From the cell containing the given text, extract its center point as (x, y) coordinate. 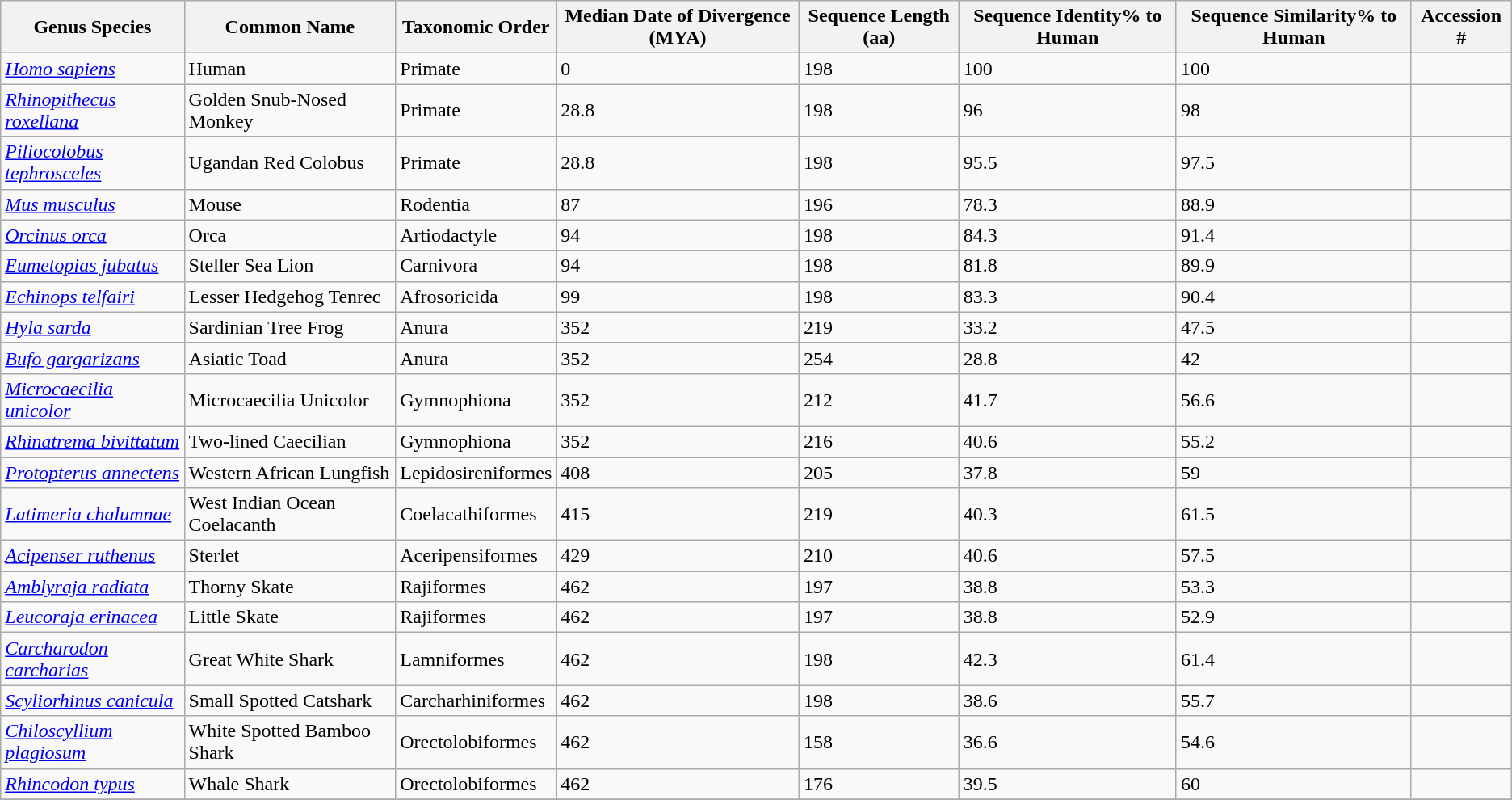
Chiloscyllium plagiosum (92, 742)
429 (678, 556)
Aceripensiformes (477, 556)
41.7 (1068, 399)
39.5 (1068, 784)
59 (1294, 473)
57.5 (1294, 556)
Small Spotted Catshark (290, 701)
61.4 (1294, 659)
Sterlet (290, 556)
Microcaecilia unicolor (92, 399)
Hyla sarda (92, 327)
Whale Shark (290, 784)
Sequence Length (aa) (879, 27)
205 (879, 473)
Protopterus annectens (92, 473)
Golden Snub-Nosed Monkey (290, 110)
84.3 (1068, 235)
Taxonomic Order (477, 27)
90.4 (1294, 297)
55.2 (1294, 441)
53.3 (1294, 587)
196 (879, 204)
Coelacathiformes (477, 514)
Sardinian Tree Frog (290, 327)
Carnivora (477, 266)
33.2 (1068, 327)
95.5 (1068, 163)
Two-lined Caecilian (290, 441)
Bufo gargarizans (92, 358)
97.5 (1294, 163)
Rhincodon typus (92, 784)
Human (290, 69)
98 (1294, 110)
42 (1294, 358)
47.5 (1294, 327)
0 (678, 69)
254 (879, 358)
408 (678, 473)
Sequence Identity% to Human (1068, 27)
81.8 (1068, 266)
Mus musculus (92, 204)
Sequence Similarity% to Human (1294, 27)
Genus Species (92, 27)
Ugandan Red Colobus (290, 163)
Rodentia (477, 204)
Asiatic Toad (290, 358)
61.5 (1294, 514)
Orcinus orca (92, 235)
212 (879, 399)
Piliocolobus tephrosceles (92, 163)
Echinops telfairi (92, 297)
Great White Shark (290, 659)
Common Name (290, 27)
78.3 (1068, 204)
42.3 (1068, 659)
60 (1294, 784)
52.9 (1294, 617)
89.9 (1294, 266)
Rhinatrema bivittatum (92, 441)
88.9 (1294, 204)
Lepidosireniformes (477, 473)
White Spotted Bamboo Shark (290, 742)
87 (678, 204)
Accession # (1461, 27)
Acipenser ruthenus (92, 556)
Orca (290, 235)
Carcharhiniformes (477, 701)
158 (879, 742)
55.7 (1294, 701)
Leucoraja erinacea (92, 617)
Mouse (290, 204)
Lamniformes (477, 659)
40.3 (1068, 514)
Steller Sea Lion (290, 266)
415 (678, 514)
Homo sapiens (92, 69)
Microcaecilia Unicolor (290, 399)
Rhinopithecus roxellana (92, 110)
37.8 (1068, 473)
210 (879, 556)
56.6 (1294, 399)
Latimeria chalumnae (92, 514)
36.6 (1068, 742)
176 (879, 784)
216 (879, 441)
96 (1068, 110)
99 (678, 297)
Afrosoricida (477, 297)
Little Skate (290, 617)
83.3 (1068, 297)
54.6 (1294, 742)
Amblyraja radiata (92, 587)
Eumetopias jubatus (92, 266)
Median Date of Divergence (MYA) (678, 27)
Lesser Hedgehog Tenrec (290, 297)
Carcharodon carcharias (92, 659)
Artiodactyle (477, 235)
91.4 (1294, 235)
West Indian Ocean Coelacanth (290, 514)
Western African Lungfish (290, 473)
Thorny Skate (290, 587)
38.6 (1068, 701)
Scyliorhinus canicula (92, 701)
